Scan for the cell matching the given text and deliver its [x, y] coordinate at center. 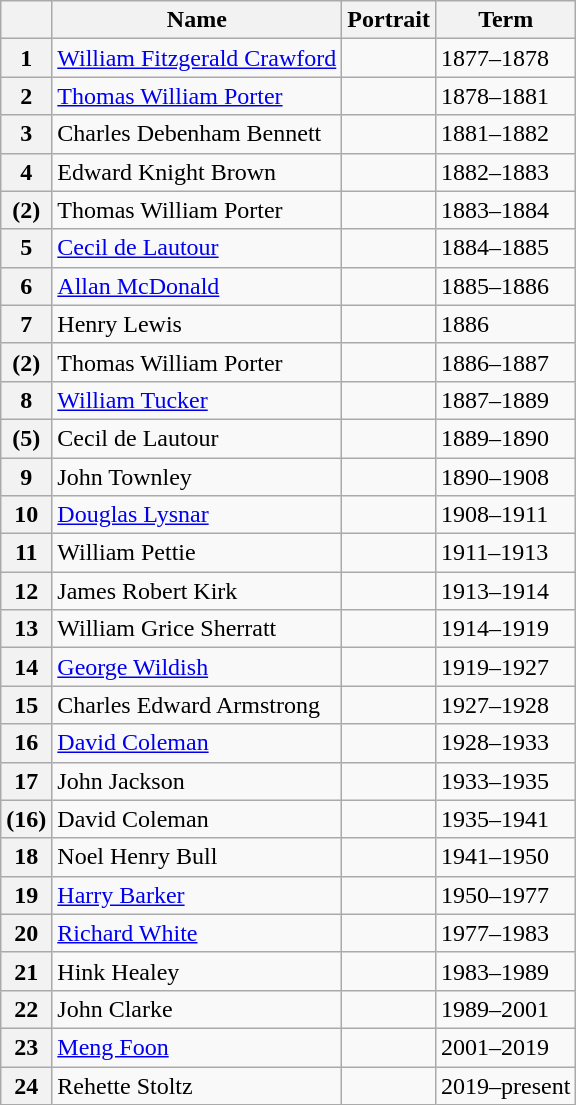
William Fitzgerald Crawford [197, 58]
Richard White [197, 933]
John Townley [197, 477]
1913–1914 [505, 591]
William Pettie [197, 553]
19 [26, 895]
12 [26, 591]
1941–1950 [505, 857]
1983–1989 [505, 971]
16 [26, 743]
1884–1885 [505, 248]
23 [26, 1047]
13 [26, 629]
1935–1941 [505, 819]
1885–1886 [505, 286]
1890–1908 [505, 477]
24 [26, 1085]
John Clarke [197, 1009]
Rehette Stoltz [197, 1085]
15 [26, 705]
1887–1889 [505, 400]
1908–1911 [505, 515]
James Robert Kirk [197, 591]
Charles Debenham Bennett [197, 134]
1989–2001 [505, 1009]
Name [197, 20]
6 [26, 286]
14 [26, 667]
11 [26, 553]
1886 [505, 324]
Portrait [389, 20]
2001–2019 [505, 1047]
1977–1983 [505, 933]
1911–1913 [505, 553]
8 [26, 400]
Henry Lewis [197, 324]
Hink Healey [197, 971]
John Jackson [197, 781]
1878–1881 [505, 96]
1933–1935 [505, 781]
1882–1883 [505, 172]
Harry Barker [197, 895]
Term [505, 20]
William Grice Sherratt [197, 629]
1914–1919 [505, 629]
3 [26, 134]
9 [26, 477]
William Tucker [197, 400]
Meng Foon [197, 1047]
21 [26, 971]
1927–1928 [505, 705]
22 [26, 1009]
1928–1933 [505, 743]
1877–1878 [505, 58]
Charles Edward Armstrong [197, 705]
Allan McDonald [197, 286]
1 [26, 58]
(5) [26, 438]
1919–1927 [505, 667]
2 [26, 96]
George Wildish [197, 667]
1886–1887 [505, 362]
4 [26, 172]
Edward Knight Brown [197, 172]
Noel Henry Bull [197, 857]
1950–1977 [505, 895]
1889–1890 [505, 438]
Douglas Lysnar [197, 515]
18 [26, 857]
5 [26, 248]
(16) [26, 819]
1883–1884 [505, 210]
10 [26, 515]
7 [26, 324]
20 [26, 933]
2019–present [505, 1085]
17 [26, 781]
1881–1882 [505, 134]
